Find where the given text appears and provide that cell's center as (X, Y) coordinate. 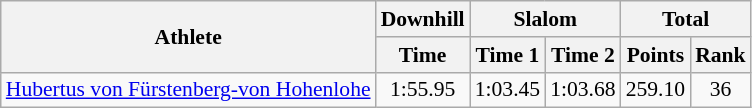
Rank (720, 55)
1:03.45 (508, 90)
Time 2 (582, 55)
Time (423, 55)
259.10 (656, 90)
Hubertus von Fürstenberg-von Hohenlohe (188, 90)
Time 1 (508, 55)
Points (656, 55)
Downhill (423, 19)
1:55.95 (423, 90)
Athlete (188, 36)
Slalom (546, 19)
36 (720, 90)
1:03.68 (582, 90)
Total (686, 19)
